Scan for the cell matching the given text and deliver its (x, y) coordinate at center. 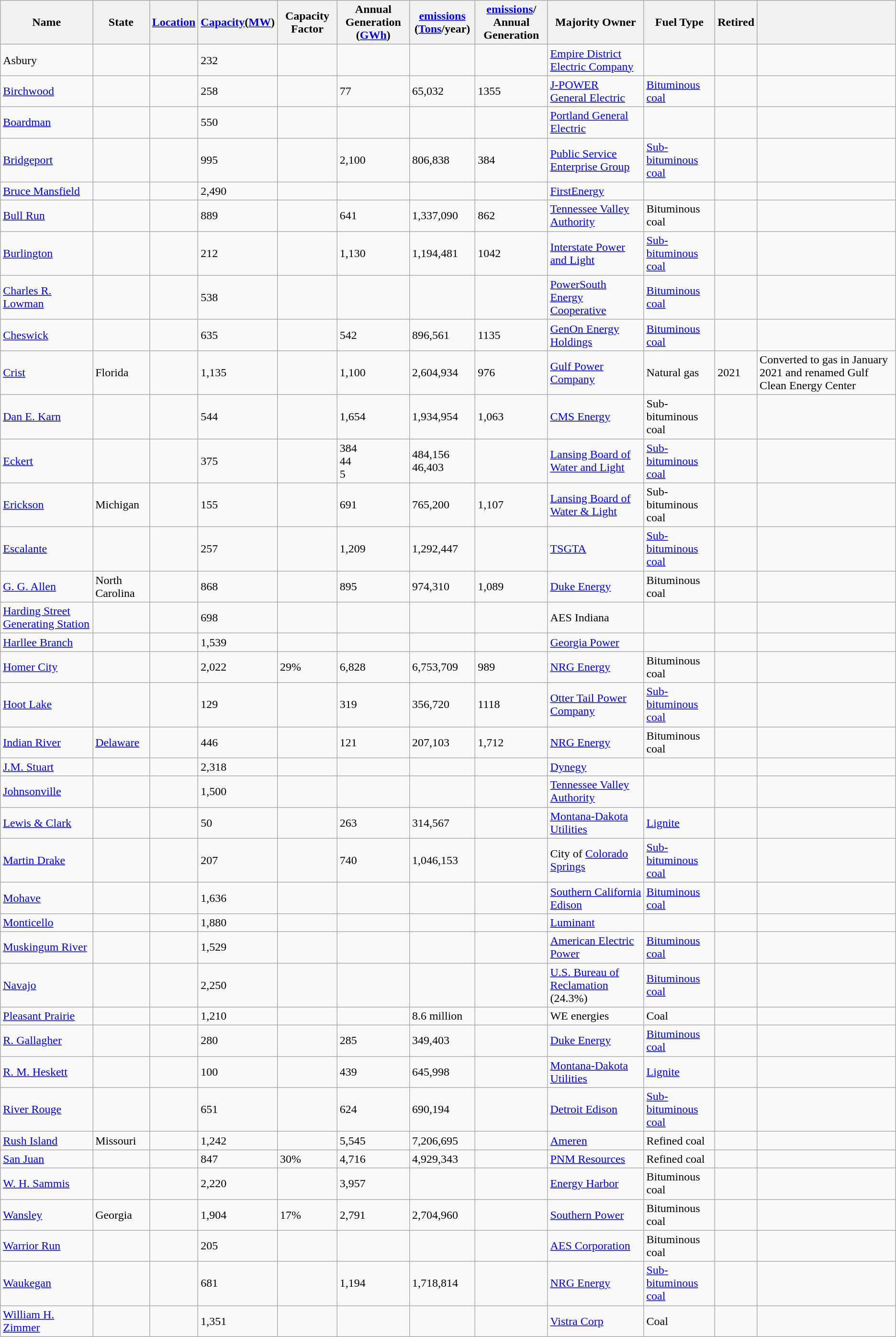
550 (238, 123)
280 (238, 1041)
319 (373, 705)
River Rouge (47, 1110)
1,539 (238, 642)
257 (238, 549)
Birchwood (47, 91)
Interstate Power and Light (595, 253)
1,242 (238, 1141)
2,022 (238, 667)
100 (238, 1072)
City of Colorado Springs (595, 860)
1,089 (511, 587)
698 (238, 618)
847 (238, 1159)
5,545 (373, 1141)
2021 (736, 372)
77 (373, 91)
1,194,481 (442, 253)
Majority Owner (595, 22)
976 (511, 372)
1,636 (238, 898)
Charles R. Lowman (47, 297)
989 (511, 667)
1118 (511, 705)
690,194 (442, 1110)
Southern Power (595, 1215)
205 (238, 1246)
AES Indiana (595, 618)
Lewis & Clark (47, 822)
Gulf Power Company (595, 372)
544 (238, 416)
129 (238, 705)
Dan E. Karn (47, 416)
Burlington (47, 253)
207,103 (442, 742)
Mohave (47, 898)
Hoot Lake (47, 705)
384 (511, 160)
Detroit Edison (595, 1110)
North Carolina (121, 587)
1,194 (373, 1283)
624 (373, 1110)
17% (307, 1215)
740 (373, 860)
CMS Energy (595, 416)
Navajo (47, 985)
Rush Island (47, 1141)
50 (238, 822)
Name (47, 22)
Homer City (47, 667)
65,032 (442, 91)
Georgia Power (595, 642)
WE energies (595, 1016)
FirstEnergy (595, 191)
691 (373, 505)
Erickson (47, 505)
1355 (511, 91)
681 (238, 1283)
314,567 (442, 822)
San Juan (47, 1159)
AES Corporation (595, 1246)
Indian River (47, 742)
Johnsonville (47, 792)
232 (238, 60)
155 (238, 505)
Luminant (595, 922)
Capacity Factor (307, 22)
349,403 (442, 1041)
1042 (511, 253)
765,200 (442, 505)
8.6 million (442, 1016)
1,529 (238, 947)
W. H. Sammis (47, 1183)
Crist (47, 372)
Fuel Type (680, 22)
384 44 5 (373, 461)
207 (238, 860)
1,292,447 (442, 549)
TSGTA (595, 549)
Waukegan (47, 1283)
1,654 (373, 416)
Energy Harbor (595, 1183)
Lansing Board of Water and Light (595, 461)
3,957 (373, 1183)
American Electric Power (595, 947)
Delaware (121, 742)
1,934,954 (442, 416)
2,604,934 (442, 372)
1,063 (511, 416)
1,712 (511, 742)
J-POWERGeneral Electric (595, 91)
446 (238, 742)
Location (174, 22)
1,351 (238, 1321)
542 (373, 335)
Florida (121, 372)
Bruce Mansfield (47, 191)
896,561 (442, 335)
emissions/Annual Generation (511, 22)
121 (373, 742)
2,490 (238, 191)
1,210 (238, 1016)
258 (238, 91)
Capacity(MW) (238, 22)
4,716 (373, 1159)
651 (238, 1110)
6,828 (373, 667)
Annual Generation(GWh) (373, 22)
645,998 (442, 1072)
30% (307, 1159)
Wansley (47, 1215)
Muskingum River (47, 947)
U.S. Bureau of Reclamation (24.3%) (595, 985)
Boardman (47, 123)
William H. Zimmer (47, 1321)
868 (238, 587)
2,250 (238, 985)
Dynegy (595, 767)
Bridgeport (47, 160)
285 (373, 1041)
1,337,090 (442, 215)
1,880 (238, 922)
Portland General Electric (595, 123)
212 (238, 253)
PowerSouth Energy Cooperative (595, 297)
2,704,960 (442, 1215)
1,209 (373, 549)
Escalante (47, 549)
1,500 (238, 792)
2,318 (238, 767)
Harllee Branch (47, 642)
Monticello (47, 922)
R. Gallagher (47, 1041)
Vistra Corp (595, 1321)
2,220 (238, 1183)
1,130 (373, 253)
Harding Street Generating Station (47, 618)
Eckert (47, 461)
GenOn Energy Holdings (595, 335)
Asbury (47, 60)
J.M. Stuart (47, 767)
emissions(Tons/year) (442, 22)
Georgia (121, 1215)
Empire District Electric Company (595, 60)
Martin Drake (47, 860)
Bull Run (47, 215)
375 (238, 461)
Warrior Run (47, 1246)
State (121, 22)
641 (373, 215)
484,156 46,403 (442, 461)
995 (238, 160)
Public Service Enterprise Group (595, 160)
Southern California Edison (595, 898)
889 (238, 215)
Otter Tail Power Company (595, 705)
Lansing Board of Water & Light (595, 505)
895 (373, 587)
Natural gas (680, 372)
2,791 (373, 1215)
1,100 (373, 372)
356,720 (442, 705)
635 (238, 335)
R. M. Heskett (47, 1072)
7,206,695 (442, 1141)
Missouri (121, 1141)
Retired (736, 22)
Cheswick (47, 335)
4,929,343 (442, 1159)
6,753,709 (442, 667)
439 (373, 1072)
29% (307, 667)
PNM Resources (595, 1159)
1,135 (238, 372)
1135 (511, 335)
974,310 (442, 587)
2,100 (373, 160)
1,046,153 (442, 860)
862 (511, 215)
1,718,814 (442, 1283)
1,904 (238, 1215)
G. G. Allen (47, 587)
Converted to gas in January 2021 and renamed Gulf Clean Energy Center (827, 372)
Ameren (595, 1141)
538 (238, 297)
Michigan (121, 505)
263 (373, 822)
806,838 (442, 160)
Pleasant Prairie (47, 1016)
1,107 (511, 505)
